Search for the cell housing the specified text and yield its [X, Y] center coordinate. 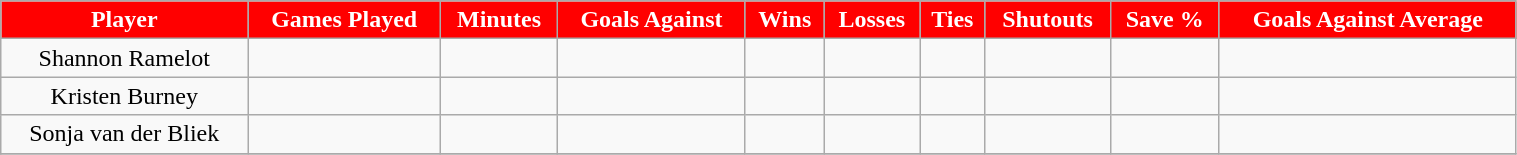
Wins [784, 20]
Goals Against Average [1368, 20]
Minutes [500, 20]
Shannon Ramelot [124, 58]
Sonja van der Bliek [124, 134]
Games Played [344, 20]
Ties [952, 20]
Losses [872, 20]
Goals Against [651, 20]
Shutouts [1048, 20]
Kristen Burney [124, 96]
Player [124, 20]
Save % [1164, 20]
